Extract the (x, y) coordinate from the center of the cell holding the provided text.  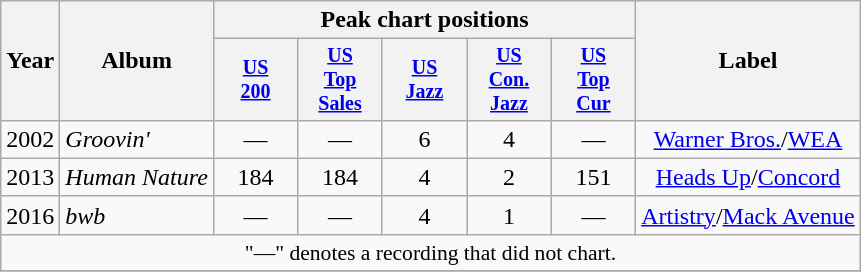
2016 (30, 215)
USTopSales (340, 80)
USJazz (424, 80)
Peak chart positions (424, 20)
Groovin' (137, 139)
2002 (30, 139)
Album (137, 61)
Artistry/Mack Avenue (748, 215)
US200 (255, 80)
Human Nature (137, 177)
USCon.Jazz (509, 80)
6 (424, 139)
USTopCur (593, 80)
bwb (137, 215)
"—" denotes a recording that did not chart. (431, 252)
Label (748, 61)
2013 (30, 177)
Year (30, 61)
Heads Up/Concord (748, 177)
2 (509, 177)
Warner Bros./WEA (748, 139)
1 (509, 215)
151 (593, 177)
